Identify which cell holds the provided text, then report its [x, y] central coordinate. 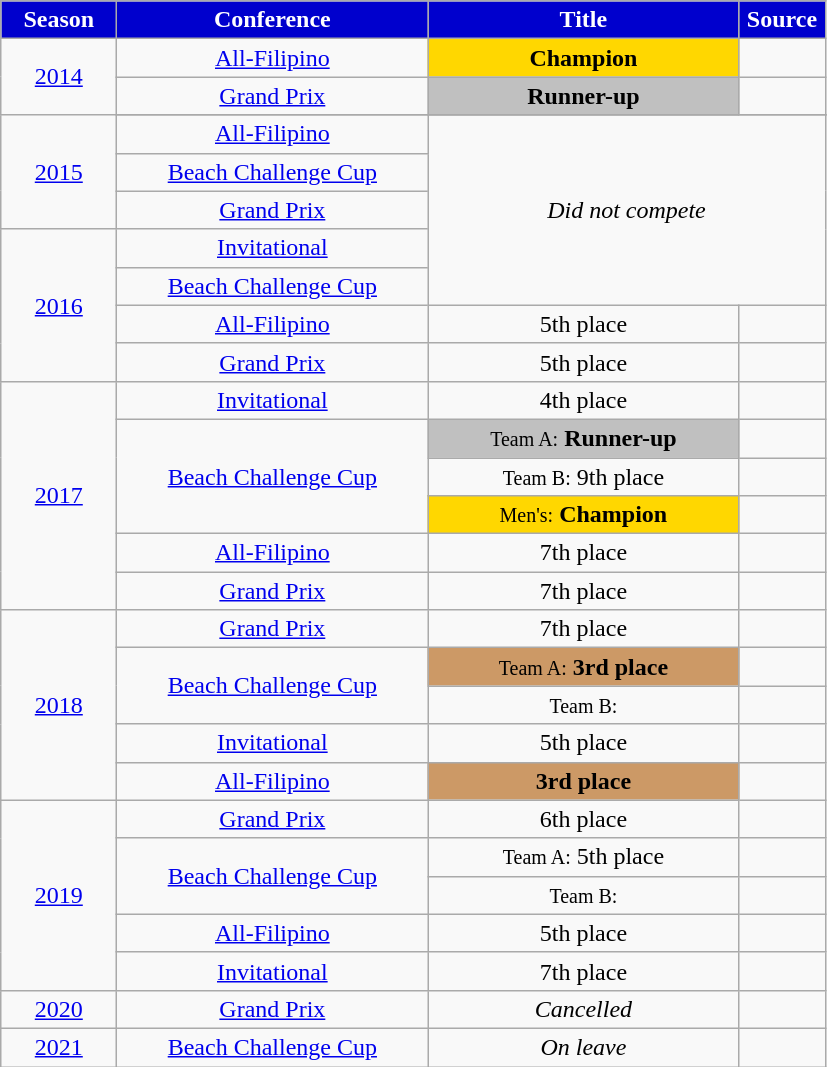
2014 [59, 77]
6th place [584, 819]
Team A: Runner-up [584, 438]
4th place [584, 400]
2020 [59, 1009]
2017 [59, 495]
Runner-up [584, 96]
Source [782, 20]
2021 [59, 1047]
Conference [272, 20]
Cancelled [584, 1009]
Season [59, 20]
2015 [59, 172]
Team B: 9th place [584, 477]
Title [584, 20]
2019 [59, 895]
Team A: 3rd place [584, 667]
Champion [584, 58]
Men's: Champion [584, 515]
Did not compete [626, 210]
3rd place [584, 781]
Team A: 5th place [584, 857]
On leave [584, 1047]
2018 [59, 705]
2016 [59, 305]
